Determine the [X, Y] coordinate at the center of the cell enclosing the given text.  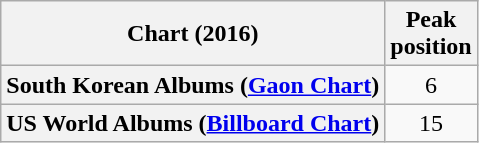
15 [431, 123]
6 [431, 85]
South Korean Albums (Gaon Chart) [193, 85]
Chart (2016) [193, 34]
US World Albums (Billboard Chart) [193, 123]
Peakposition [431, 34]
